Return the [x, y] coordinate for the center point of the cell that contains the specified text.  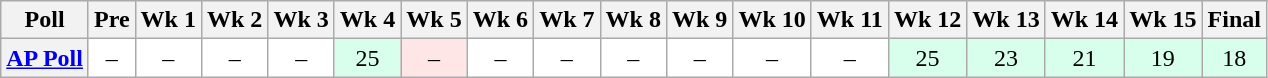
Wk 3 [301, 20]
Wk 13 [1006, 20]
19 [1163, 58]
AP Poll [45, 58]
Pre [112, 20]
Wk 7 [567, 20]
Wk 14 [1084, 20]
Wk 5 [434, 20]
Wk 6 [500, 20]
Wk 12 [927, 20]
Wk 10 [772, 20]
Poll [45, 20]
23 [1006, 58]
Wk 15 [1163, 20]
21 [1084, 58]
Final [1234, 20]
Wk 1 [168, 20]
18 [1234, 58]
Wk 8 [633, 20]
Wk 9 [699, 20]
Wk 2 [234, 20]
Wk 11 [850, 20]
Wk 4 [367, 20]
